Return the (X, Y) coordinate for the center point of the cell that contains the specified text.  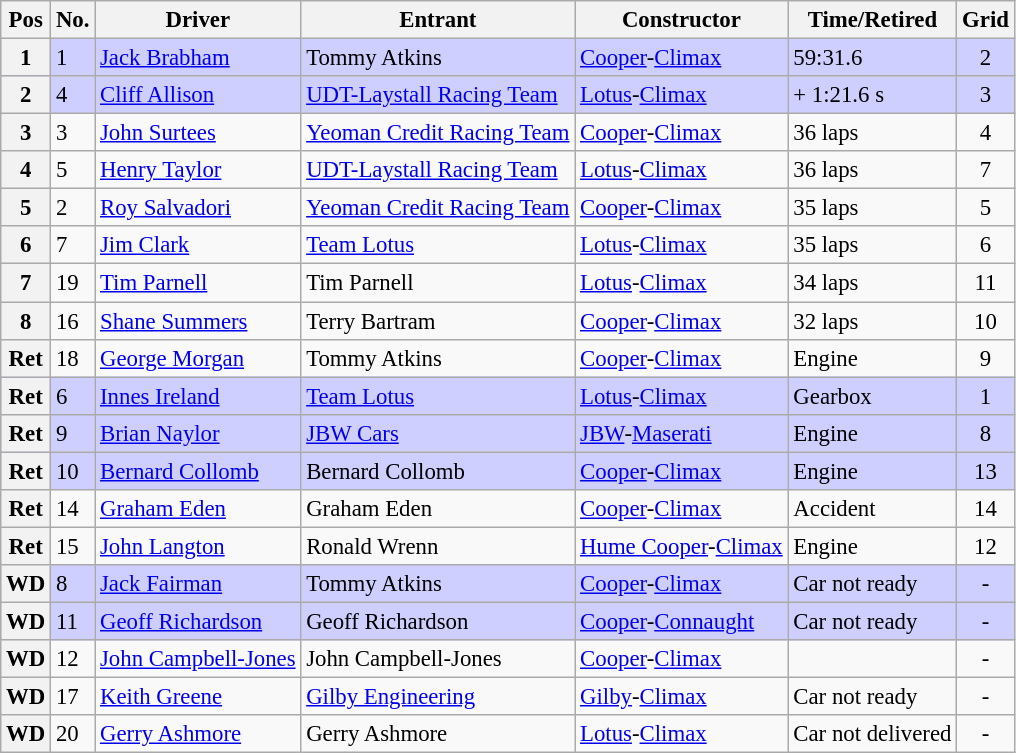
Grid (986, 20)
No. (73, 20)
Driver (198, 20)
Henry Taylor (198, 170)
19 (73, 283)
15 (73, 546)
Cliff Allison (198, 95)
Gilby-Climax (682, 697)
Innes Ireland (198, 396)
+ 1:21.6 s (872, 95)
Constructor (682, 20)
16 (73, 321)
18 (73, 358)
John Langton (198, 546)
Entrant (438, 20)
George Morgan (198, 358)
34 laps (872, 283)
32 laps (872, 321)
Gilby Engineering (438, 697)
Gearbox (872, 396)
Hume Cooper-Climax (682, 546)
Keith Greene (198, 697)
Roy Salvadori (198, 208)
17 (73, 697)
Ronald Wrenn (438, 546)
Jack Fairman (198, 584)
JBW-Maserati (682, 433)
20 (73, 734)
John Surtees (198, 133)
Jim Clark (198, 245)
13 (986, 471)
Shane Summers (198, 321)
Brian Naylor (198, 433)
Car not delivered (872, 734)
Accident (872, 509)
Terry Bartram (438, 321)
Time/Retired (872, 20)
Cooper-Connaught (682, 621)
Pos (26, 20)
JBW Cars (438, 433)
Jack Brabham (198, 58)
59:31.6 (872, 58)
